Pinpoint the cell where the given text exists, returning its [x, y] midpoint coordinate. 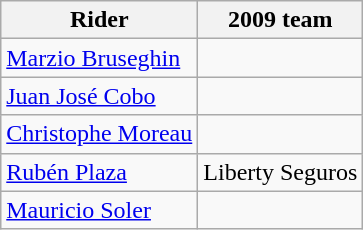
Christophe Moreau [100, 134]
Mauricio Soler [100, 210]
Marzio Bruseghin [100, 58]
Rubén Plaza [100, 172]
Rider [100, 20]
Liberty Seguros [280, 172]
2009 team [280, 20]
Juan José Cobo [100, 96]
